Output the (x, y) coordinate of the center of the cell containing the given text.  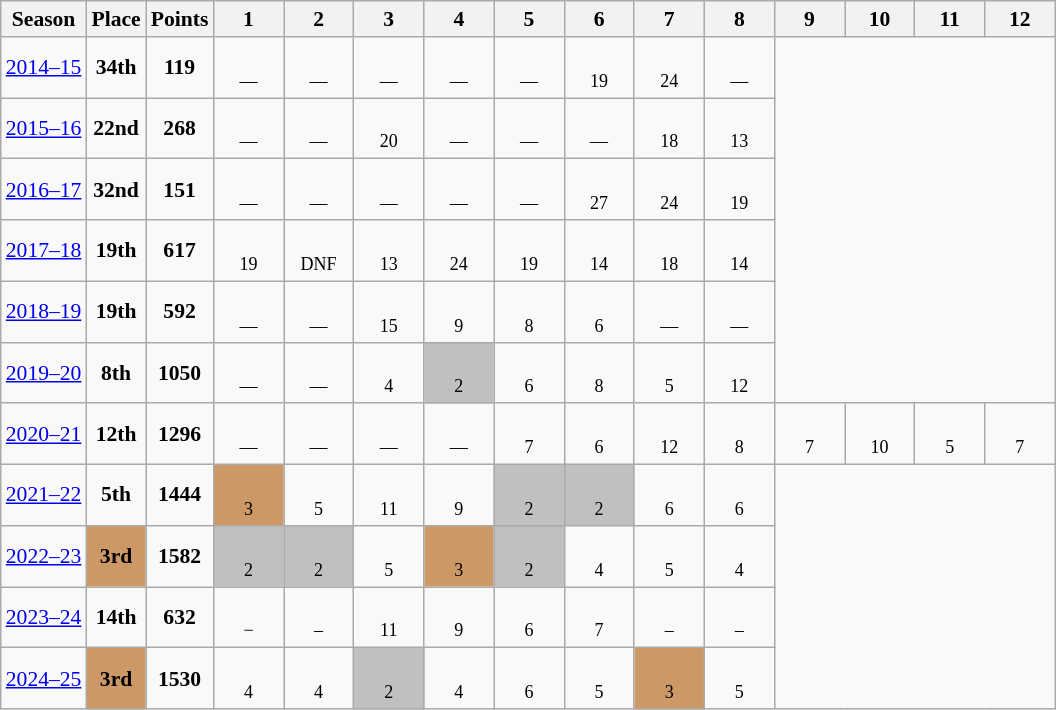
632 (180, 618)
151 (180, 190)
− (248, 618)
8th (116, 372)
15 (389, 312)
1444 (180, 496)
617 (180, 250)
2020–21 (44, 434)
2024–25 (44, 678)
12th (116, 434)
5th (116, 496)
32nd (116, 190)
2018–19 (44, 312)
268 (180, 128)
Place (116, 19)
2023–24 (44, 618)
27 (599, 190)
1050 (180, 372)
14th (116, 618)
34th (116, 68)
Points (180, 19)
2016–17 (44, 190)
2022–23 (44, 556)
Season (44, 19)
2014–15 (44, 68)
2015–16 (44, 128)
20 (389, 128)
2021–22 (44, 496)
119 (180, 68)
2019–20 (44, 372)
1 (248, 19)
592 (180, 312)
1582 (180, 556)
DNF (319, 250)
2017–18 (44, 250)
1530 (180, 678)
22nd (116, 128)
1296 (180, 434)
